Return [X, Y] of the center of cell containing provided text 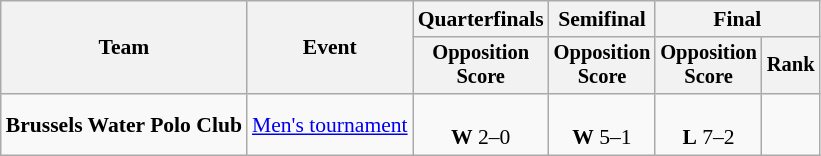
Semifinal [602, 19]
Team [124, 48]
Rank [791, 66]
Quarterfinals [481, 19]
W 2–0 [481, 124]
W 5–1 [602, 124]
Final [737, 19]
Men's tournament [330, 124]
Event [330, 48]
L 7–2 [708, 124]
Brussels Water Polo Club [124, 124]
